Return (x, y) of the center of cell containing provided text 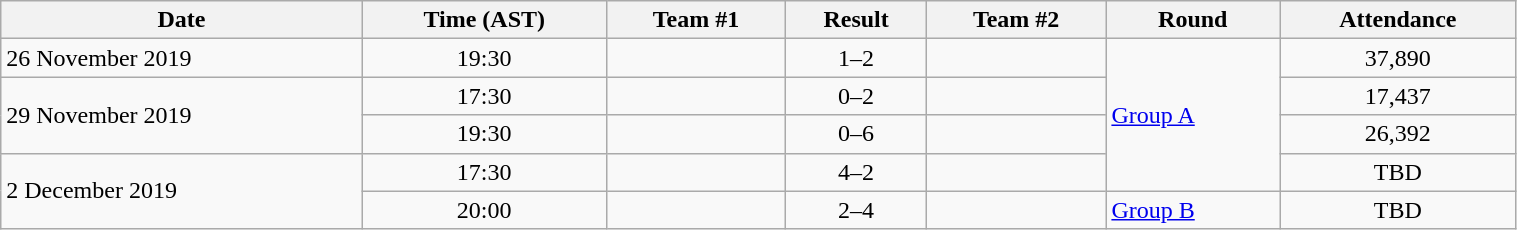
Team #2 (1016, 20)
26 November 2019 (182, 58)
2–4 (856, 210)
Group B (1193, 210)
Group A (1193, 115)
26,392 (1398, 134)
37,890 (1398, 58)
Attendance (1398, 20)
20:00 (484, 210)
Time (AST) (484, 20)
Date (182, 20)
17,437 (1398, 96)
4–2 (856, 172)
1–2 (856, 58)
Round (1193, 20)
29 November 2019 (182, 115)
0–6 (856, 134)
0–2 (856, 96)
2 December 2019 (182, 191)
Result (856, 20)
Team #1 (696, 20)
